Locate the cell with the specified text and output its (x, y) center coordinate. 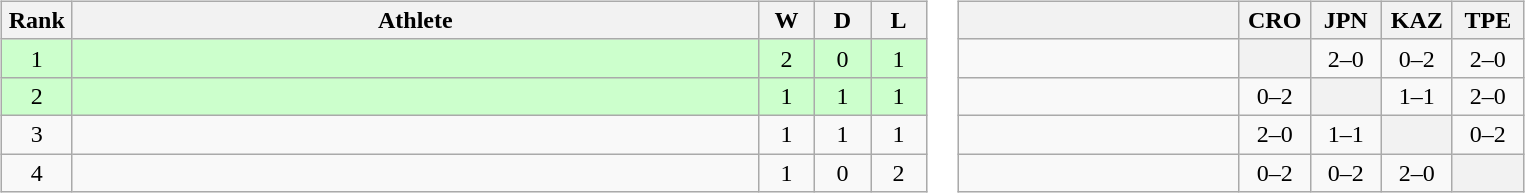
3 (36, 134)
Rank (36, 20)
Athlete (415, 20)
L (898, 20)
W (786, 20)
4 (36, 173)
JPN (1346, 20)
CRO (1274, 20)
KAZ (1416, 20)
D (842, 20)
TPE (1488, 20)
